Return the (X, Y) coordinate for the center point of the cell that contains the specified text.  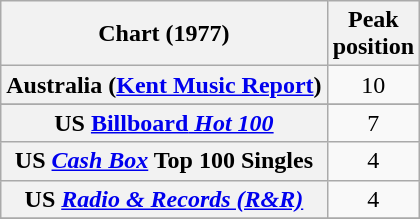
Peakposition (373, 34)
Australia (Kent Music Report) (164, 85)
US Radio & Records (R&R) (164, 199)
10 (373, 85)
US Billboard Hot 100 (164, 123)
7 (373, 123)
Chart (1977) (164, 34)
US Cash Box Top 100 Singles (164, 161)
